Return [X, Y] of the center of cell containing provided text 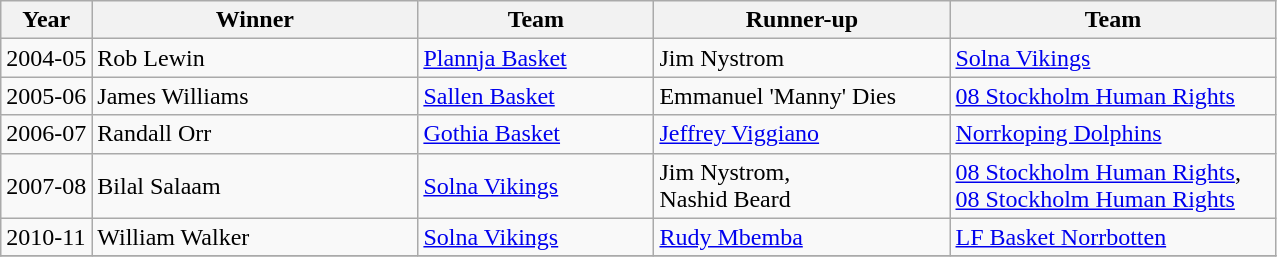
Winner [255, 20]
Sallen Basket [536, 96]
Emmanuel 'Manny' Dies [802, 96]
Gothia Basket [536, 134]
08 Stockholm Human Rights [1113, 96]
Jim Nystrom, Nashid Beard [802, 186]
Rob Lewin [255, 58]
Bilal Salaam [255, 186]
Rudy Mbemba [802, 237]
08 Stockholm Human Rights,08 Stockholm Human Rights [1113, 186]
Jim Nystrom [802, 58]
2010-11 [46, 237]
James Williams [255, 96]
Norrkoping Dolphins [1113, 134]
2004-05 [46, 58]
LF Basket Norrbotten [1113, 237]
2006-07 [46, 134]
Plannja Basket [536, 58]
William Walker [255, 237]
2007-08 [46, 186]
Runner-up [802, 20]
Jeffrey Viggiano [802, 134]
Year [46, 20]
2005-06 [46, 96]
Randall Orr [255, 134]
